Return [x, y] of the center of cell containing provided text 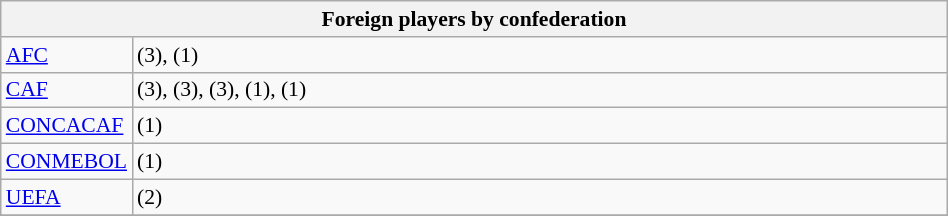
AFC [66, 55]
CONCACAF [66, 126]
CAF [66, 90]
UEFA [66, 197]
Foreign players by confederation [474, 19]
(2) [540, 197]
(3), (3), (3), (1), (1) [540, 90]
CONMEBOL [66, 162]
(3), (1) [540, 55]
